Output the [x, y] coordinate of the center of the cell containing the given text.  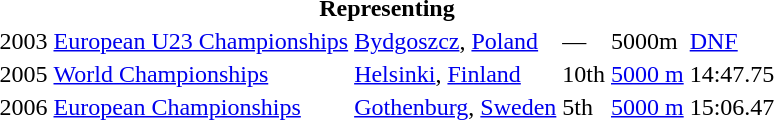
— [584, 41]
Bydgoszcz, Poland [456, 41]
Helsinki, Finland [456, 74]
European U23 Championships [201, 41]
10th [584, 74]
5000m [648, 41]
5000 m [648, 74]
World Championships [201, 74]
